Return [X, Y] of the center of cell containing provided text 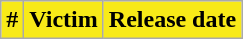
Victim [64, 20]
Release date [172, 20]
# [12, 20]
